Provide the (x, y) coordinate of the cell's center where the given text is located.  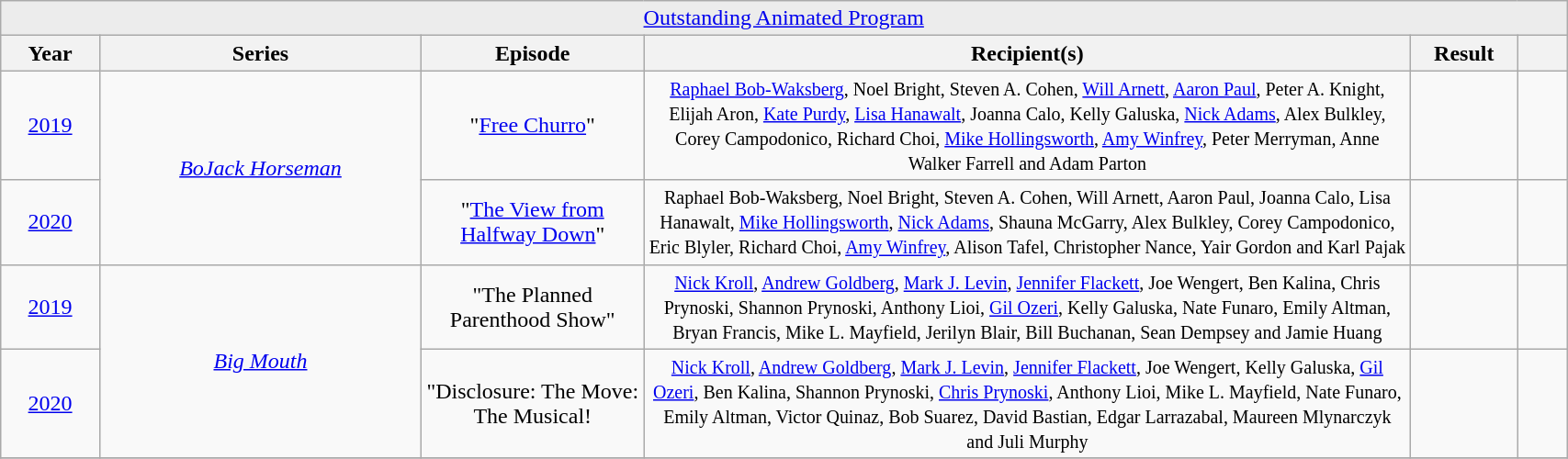
"Free Churro" (533, 125)
Big Mouth (260, 362)
Outstanding Animated Program (784, 18)
Episode (533, 53)
Result (1464, 53)
Year (51, 53)
Series (260, 53)
"The View from Halfway Down" (533, 222)
"The Planned Parenthood Show" (533, 307)
"Disclosure: The Move: The Musical! (533, 404)
BoJack Horseman (260, 167)
Recipient(s) (1027, 53)
